Return the [X, Y] coordinate for the center point of the cell that contains the specified text.  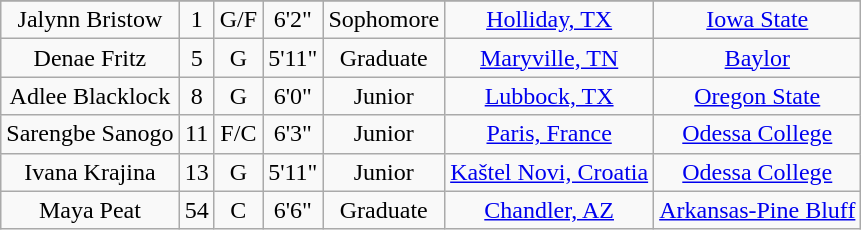
Baylor [758, 58]
Jalynn Bristow [90, 20]
Chandler, AZ [550, 210]
Paris, France [550, 134]
6'3" [293, 134]
Kaštel Novi, Croatia [550, 172]
Maryville, TN [550, 58]
5 [196, 58]
Lubbock, TX [550, 96]
Oregon State [758, 96]
Denae Fritz [90, 58]
C [238, 210]
F/C [238, 134]
Adlee Blacklock [90, 96]
Iowa State [758, 20]
8 [196, 96]
Maya Peat [90, 210]
Sarengbe Sanogo [90, 134]
Sophomore [384, 20]
1 [196, 20]
G/F [238, 20]
Holliday, TX [550, 20]
6'6" [293, 210]
6'2" [293, 20]
13 [196, 172]
11 [196, 134]
54 [196, 210]
Ivana Krajina [90, 172]
Arkansas-Pine Bluff [758, 210]
6'0" [293, 96]
